For the text-containing cell, return its midpoint in [x, y] coordinate format. 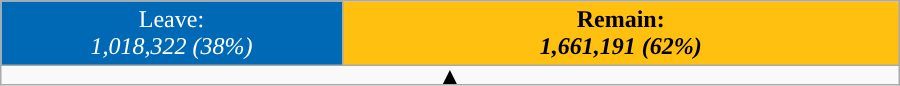
Remain: 1,661,191 (62%) [620, 34]
Leave:1,018,322 (38%) [172, 34]
